Find where the given text appears and provide that cell's center as [x, y] coordinate. 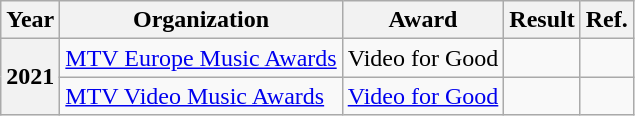
Award [423, 20]
Result [542, 20]
Organization [201, 20]
MTV Europe Music Awards [201, 58]
Year [30, 20]
2021 [30, 77]
MTV Video Music Awards [201, 96]
Ref. [606, 20]
